From the cell containing the given text, extract its center point as [x, y] coordinate. 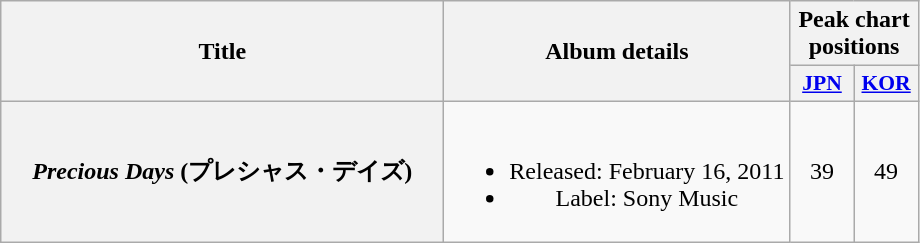
49 [886, 171]
Released: February 16, 2011Label: Sony Music [617, 171]
Peak chart positions [854, 34]
JPN [822, 84]
39 [822, 171]
Title [222, 52]
KOR [886, 84]
Album details [617, 52]
Precious Days (プレシャス・デイズ) [222, 171]
